Return [x, y] of the center of cell containing provided text 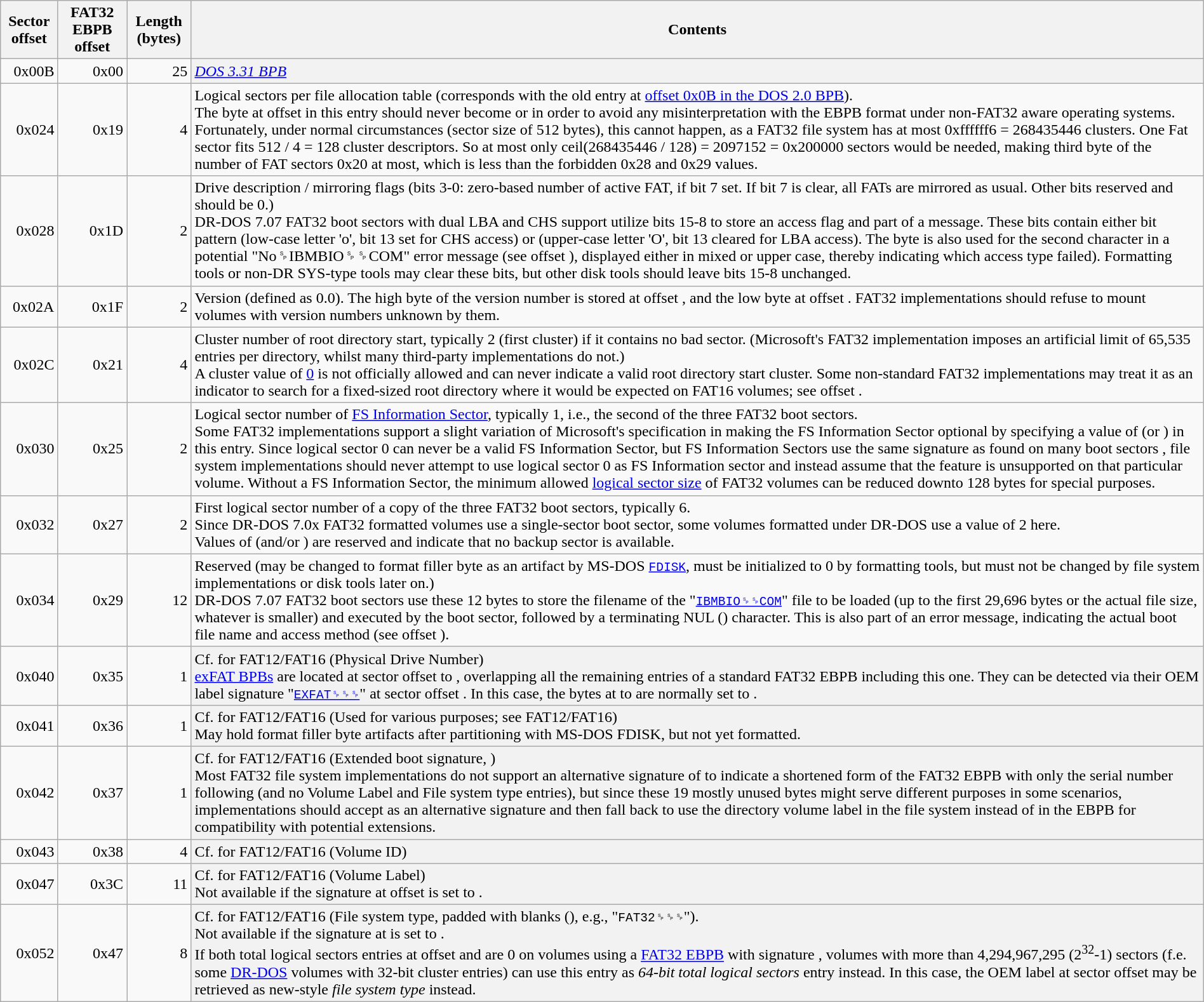
0x21 [93, 364]
DOS 3.31 BPB [697, 71]
0x27 [93, 524]
0x041 [29, 725]
0x25 [93, 449]
0x043 [29, 852]
0x38 [93, 852]
0x024 [29, 130]
12 [159, 600]
11 [159, 884]
0x047 [29, 884]
0x02A [29, 306]
Cf. for FAT12/FAT16 (Volume Label)Not available if the signature at offset is set to . [697, 884]
0x030 [29, 449]
0x034 [29, 600]
Cf. for FAT12/FAT16 (Volume ID) [697, 852]
0x29 [93, 600]
0x032 [29, 524]
Sector offset [29, 30]
0x042 [29, 792]
8 [159, 954]
0x35 [93, 676]
Length (bytes) [159, 30]
0x00B [29, 71]
0x1F [93, 306]
0x47 [93, 954]
0x1D [93, 231]
0x36 [93, 725]
FAT32 EBPB offset [93, 30]
0x00 [93, 71]
0x02C [29, 364]
Contents [697, 30]
0x028 [29, 231]
0x37 [93, 792]
25 [159, 71]
0x052 [29, 954]
0x040 [29, 676]
0x3C [93, 884]
0x19 [93, 130]
